Find where the given text appears and provide that cell's center as (x, y) coordinate. 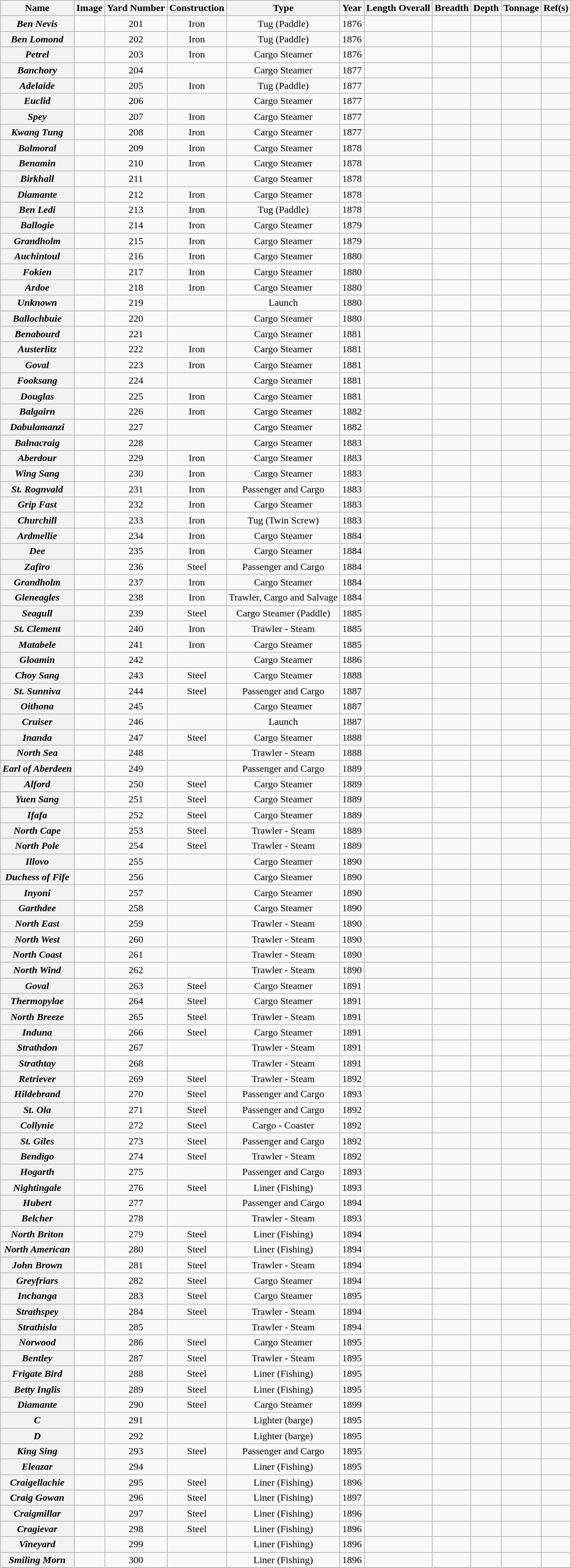
Construction (197, 8)
Inyoni (38, 892)
Image (90, 8)
Dabulamanzi (38, 427)
Benamin (38, 163)
297 (136, 1513)
272 (136, 1125)
232 (136, 505)
Benabourd (38, 334)
Zafiro (38, 567)
259 (136, 923)
269 (136, 1079)
Alford (38, 784)
235 (136, 551)
213 (136, 210)
North Breeze (38, 1017)
Betty Inglis (38, 1389)
239 (136, 613)
Inanda (38, 738)
Smiling Morn (38, 1560)
246 (136, 722)
Matabele (38, 644)
260 (136, 939)
Ifafa (38, 815)
North Wind (38, 970)
Thermopylae (38, 1001)
Fooksang (38, 380)
202 (136, 39)
C (38, 1420)
Name (38, 8)
Seagull (38, 613)
271 (136, 1110)
276 (136, 1188)
Auchintoul (38, 256)
277 (136, 1203)
Ben Ledi (38, 210)
Wing Sang (38, 474)
Belcher (38, 1219)
256 (136, 877)
Douglas (38, 396)
280 (136, 1250)
Craigmillar (38, 1513)
231 (136, 489)
285 (136, 1327)
Depth (486, 8)
North Briton (38, 1234)
North Sea (38, 753)
214 (136, 225)
Bentley (38, 1358)
293 (136, 1451)
267 (136, 1048)
Tonnage (521, 8)
274 (136, 1156)
Strathisla (38, 1327)
218 (136, 287)
Trawler, Cargo and Salvage (283, 598)
Gleneagles (38, 598)
217 (136, 272)
Retriever (38, 1079)
Garthdee (38, 908)
Hogarth (38, 1172)
221 (136, 334)
266 (136, 1032)
Collynie (38, 1125)
242 (136, 660)
209 (136, 148)
North East (38, 923)
Strathtay (38, 1063)
Tug (Twin Screw) (283, 520)
244 (136, 691)
North American (38, 1250)
240 (136, 629)
206 (136, 101)
223 (136, 365)
Vineyard (38, 1544)
Cargo Steamer (Paddle) (283, 613)
265 (136, 1017)
211 (136, 179)
204 (136, 70)
Cruiser (38, 722)
215 (136, 241)
Yard Number (136, 8)
Ardmellie (38, 536)
1897 (352, 1498)
228 (136, 442)
296 (136, 1498)
St. Ola (38, 1110)
North Pole (38, 846)
Strathspey (38, 1312)
291 (136, 1420)
289 (136, 1389)
253 (136, 830)
250 (136, 784)
224 (136, 380)
282 (136, 1281)
Balnacraig (38, 442)
Birkhall (38, 179)
Austerlitz (38, 349)
Inchanga (38, 1296)
287 (136, 1358)
230 (136, 474)
North Cape (38, 830)
227 (136, 427)
264 (136, 1001)
Kwang Tung (38, 132)
Strathdon (38, 1048)
222 (136, 349)
284 (136, 1312)
258 (136, 908)
Euclid (38, 101)
Churchill (38, 520)
1886 (352, 660)
Ben Lomond (38, 39)
292 (136, 1435)
236 (136, 567)
Aberdour (38, 458)
298 (136, 1529)
Type (283, 8)
299 (136, 1544)
233 (136, 520)
Eleazar (38, 1467)
248 (136, 753)
Oithona (38, 707)
220 (136, 318)
300 (136, 1560)
254 (136, 846)
Cargo - Coaster (283, 1125)
245 (136, 707)
295 (136, 1482)
Dee (38, 551)
Choy Sang (38, 675)
234 (136, 536)
St. Sunniva (38, 691)
Ben Nevis (38, 24)
252 (136, 815)
Induna (38, 1032)
Year (352, 8)
219 (136, 303)
278 (136, 1219)
229 (136, 458)
North West (38, 939)
Balmoral (38, 148)
247 (136, 738)
Hubert (38, 1203)
268 (136, 1063)
216 (136, 256)
251 (136, 799)
283 (136, 1296)
238 (136, 598)
243 (136, 675)
286 (136, 1343)
257 (136, 892)
Grip Fast (38, 505)
Norwood (38, 1343)
Bendigo (38, 1156)
Cragievar (38, 1529)
279 (136, 1234)
212 (136, 194)
207 (136, 117)
288 (136, 1374)
262 (136, 970)
Ballochbuie (38, 318)
225 (136, 396)
Greyfriars (38, 1281)
Nightingale (38, 1188)
Frigate Bird (38, 1374)
Earl of Aberdeen (38, 769)
Balgairn (38, 411)
Ballogie (38, 225)
261 (136, 955)
201 (136, 24)
Ref(s) (556, 8)
D (38, 1435)
249 (136, 769)
241 (136, 644)
275 (136, 1172)
290 (136, 1405)
John Brown (38, 1265)
281 (136, 1265)
208 (136, 132)
St. Clement (38, 629)
270 (136, 1094)
Ardoe (38, 287)
Fokien (38, 272)
St. Rognvald (38, 489)
Duchess of Fife (38, 877)
210 (136, 163)
294 (136, 1467)
273 (136, 1141)
Unknown (38, 303)
Spey (38, 117)
Petrel (38, 55)
Breadth (452, 8)
Yuen Sang (38, 799)
Craigellachie (38, 1482)
1899 (352, 1405)
226 (136, 411)
King Sing (38, 1451)
Adelaide (38, 86)
Banchory (38, 70)
North Coast (38, 955)
263 (136, 986)
205 (136, 86)
Hildebrand (38, 1094)
Illovo (38, 861)
Craig Gowan (38, 1498)
Gloamin (38, 660)
203 (136, 55)
Length Overall (398, 8)
237 (136, 582)
St. Giles (38, 1141)
255 (136, 861)
